Determine the (x, y) coordinate at the center of the cell enclosing the given text.  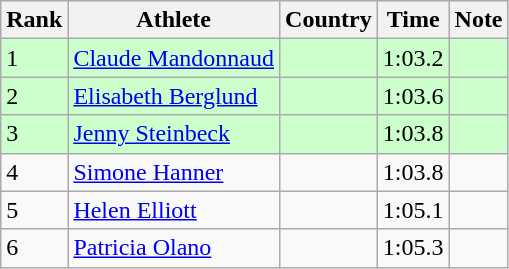
Note (478, 20)
4 (34, 172)
2 (34, 96)
3 (34, 134)
1 (34, 58)
5 (34, 210)
Simone Hanner (174, 172)
Jenny Steinbeck (174, 134)
1:03.6 (413, 96)
Time (413, 20)
6 (34, 248)
Claude Mandonnaud (174, 58)
1:05.1 (413, 210)
Helen Elliott (174, 210)
Patricia Olano (174, 248)
Elisabeth Berglund (174, 96)
Athlete (174, 20)
1:03.2 (413, 58)
Rank (34, 20)
1:05.3 (413, 248)
Country (329, 20)
